Provide the [X, Y] coordinate of the cell's center where the given text is located.  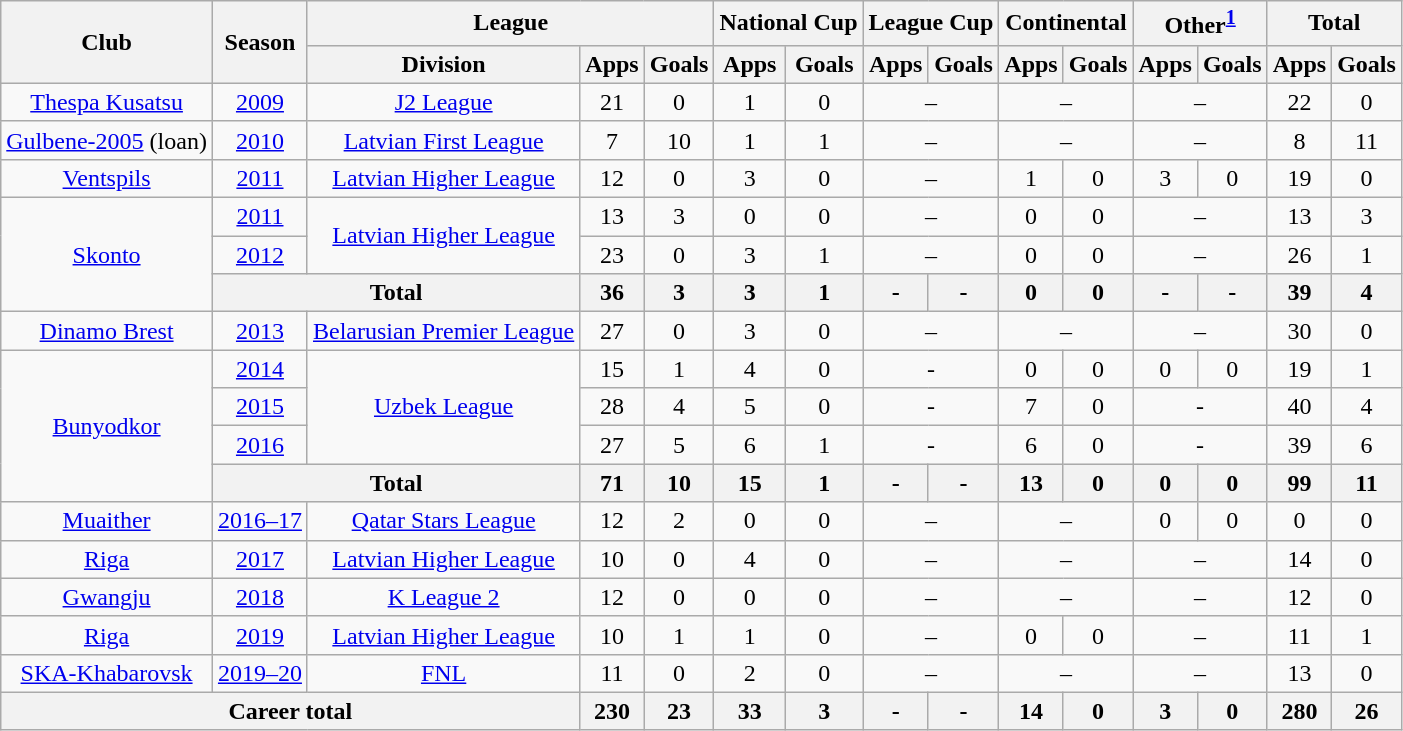
Dinamo Brest [107, 331]
2016 [260, 445]
280 [1299, 711]
Career total [290, 711]
Thespa Kusatsu [107, 102]
8 [1299, 140]
K League 2 [443, 597]
2017 [260, 559]
Muaither [107, 521]
2010 [260, 140]
71 [612, 483]
FNL [443, 673]
2009 [260, 102]
36 [612, 293]
J2 League [443, 102]
22 [1299, 102]
Belarusian Premier League [443, 331]
Other1 [1200, 24]
Division [443, 64]
National Cup [788, 24]
40 [1299, 407]
League Cup [931, 24]
Gwangju [107, 597]
33 [750, 711]
Season [260, 42]
99 [1299, 483]
Qatar Stars League [443, 521]
2019–20 [260, 673]
28 [612, 407]
Club [107, 42]
2018 [260, 597]
Skonto [107, 255]
Latvian First League [443, 140]
2012 [260, 255]
Gulbene-2005 (loan) [107, 140]
230 [612, 711]
2015 [260, 407]
Ventspils [107, 178]
2014 [260, 369]
21 [612, 102]
League [510, 24]
Bunyodkor [107, 426]
2013 [260, 331]
Uzbek League [443, 407]
Continental [1066, 24]
2019 [260, 635]
30 [1299, 331]
2016–17 [260, 521]
SKA-Khabarovsk [107, 673]
